Detect which cell encompasses the target text, then output its [X, Y] center coordinate. 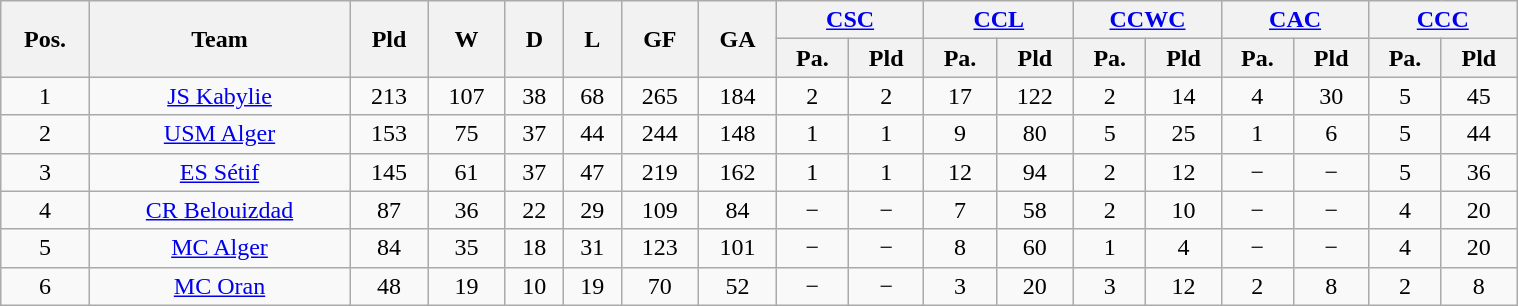
80 [1035, 134]
CCC [1443, 20]
101 [738, 248]
Team [220, 39]
31 [592, 248]
213 [389, 96]
244 [660, 134]
122 [1035, 96]
47 [592, 172]
9 [960, 134]
29 [592, 210]
18 [534, 248]
87 [389, 210]
CAC [1295, 20]
123 [660, 248]
ES Sétif [220, 172]
CSC [850, 20]
60 [1035, 248]
30 [1330, 96]
17 [960, 96]
7 [960, 210]
61 [467, 172]
D [534, 39]
CCL [999, 20]
153 [389, 134]
CCWC [1148, 20]
Pos. [45, 39]
38 [534, 96]
W [467, 39]
48 [389, 286]
70 [660, 286]
162 [738, 172]
148 [738, 134]
145 [389, 172]
265 [660, 96]
109 [660, 210]
107 [467, 96]
L [592, 39]
MC Alger [220, 248]
58 [1035, 210]
CR Belouizdad [220, 210]
75 [467, 134]
45 [1479, 96]
25 [1184, 134]
JS Kabylie [220, 96]
68 [592, 96]
14 [1184, 96]
MC Oran [220, 286]
184 [738, 96]
GF [660, 39]
94 [1035, 172]
GA [738, 39]
USM Alger [220, 134]
35 [467, 248]
52 [738, 286]
22 [534, 210]
219 [660, 172]
